Return the (x, y) coordinate for the center point of the cell that contains the specified text.  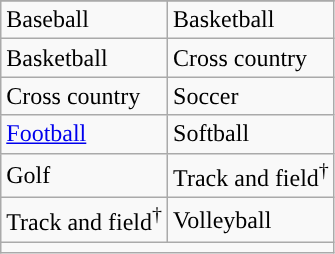
Soccer (252, 96)
Football (84, 134)
Golf (84, 176)
Baseball (84, 20)
Volleyball (252, 220)
Softball (252, 134)
